Identify which cell holds the provided text, then report its (X, Y) central coordinate. 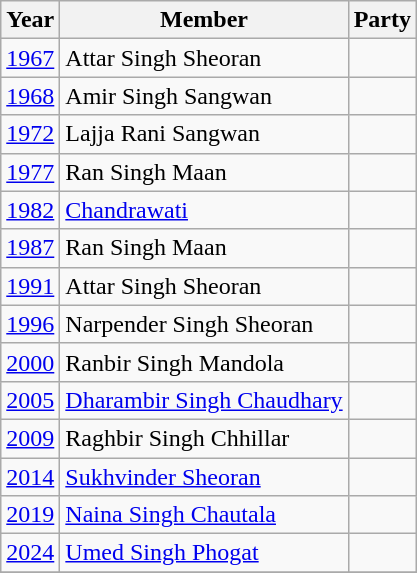
2009 (30, 438)
2000 (30, 362)
1972 (30, 134)
1996 (30, 324)
Raghbir Singh Chhillar (204, 438)
Party (382, 20)
1987 (30, 248)
2014 (30, 477)
2019 (30, 515)
1977 (30, 172)
1991 (30, 286)
1968 (30, 96)
Year (30, 20)
Lajja Rani Sangwan (204, 134)
Ranbir Singh Mandola (204, 362)
1982 (30, 210)
Dharambir Singh Chaudhary (204, 400)
Narpender Singh Sheoran (204, 324)
Chandrawati (204, 210)
Member (204, 20)
Sukhvinder Sheoran (204, 477)
2005 (30, 400)
1967 (30, 58)
2024 (30, 553)
Umed Singh Phogat (204, 553)
Amir Singh Sangwan (204, 96)
Naina Singh Chautala (204, 515)
